Return [x, y] of the center of cell containing provided text 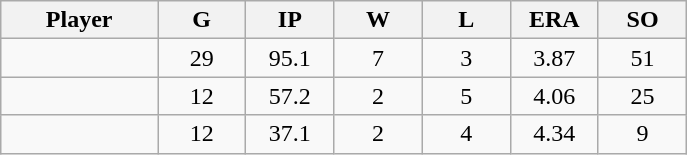
51 [642, 58]
4.34 [554, 134]
4 [466, 134]
4.06 [554, 96]
Player [80, 20]
9 [642, 134]
25 [642, 96]
5 [466, 96]
57.2 [290, 96]
7 [378, 58]
37.1 [290, 134]
3.87 [554, 58]
29 [202, 58]
ERA [554, 20]
L [466, 20]
95.1 [290, 58]
IP [290, 20]
3 [466, 58]
G [202, 20]
W [378, 20]
SO [642, 20]
